Search for the cell housing the specified text and yield its (X, Y) center coordinate. 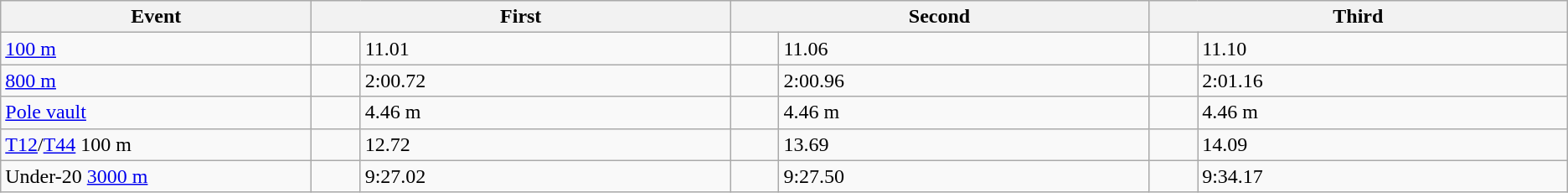
11.10 (1383, 49)
14.09 (1383, 144)
11.06 (963, 49)
Second (940, 17)
Event (156, 17)
800 m (156, 81)
Under-20 3000 m (156, 176)
9:34.17 (1383, 176)
First (521, 17)
2:00.96 (963, 81)
2:01.16 (1383, 81)
T12/T44 100 m (156, 144)
100 m (156, 49)
12.72 (544, 144)
9:27.02 (544, 176)
Third (1358, 17)
9:27.50 (963, 176)
2:00.72 (544, 81)
Pole vault (156, 112)
13.69 (963, 144)
11.01 (544, 49)
